Identify which cell holds the provided text, then report its (X, Y) central coordinate. 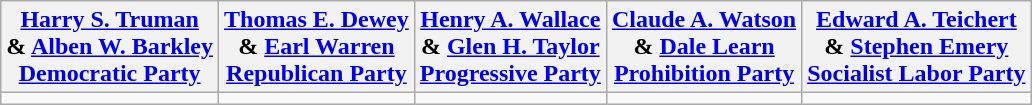
Edward A. Teichert & Stephen EmerySocialist Labor Party (916, 47)
Claude A. Watson & Dale LearnProhibition Party (704, 47)
Harry S. Truman & Alben W. BarkleyDemocratic Party (110, 47)
Henry A. Wallace & Glen H. TaylorProgressive Party (510, 47)
Thomas E. Dewey & Earl WarrenRepublican Party (317, 47)
